Determine the (x, y) coordinate at the center of the cell enclosing the given text.  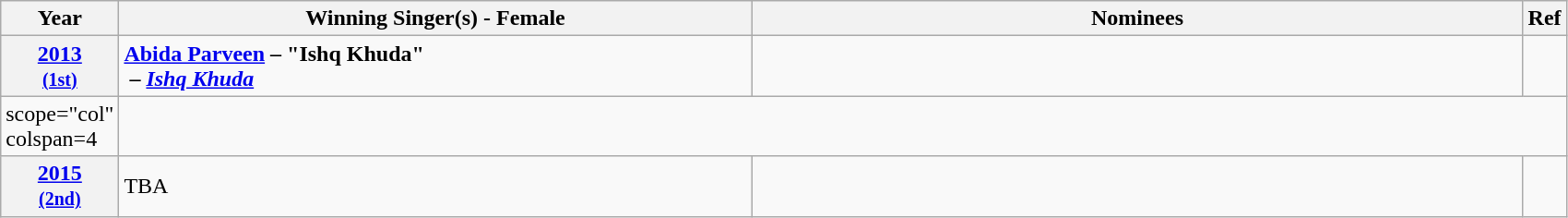
2013(1st) (60, 67)
TBA (435, 187)
Ref (1544, 18)
Year (60, 18)
Abida Parveen – "Ishq Khuda" – Ishq Khuda (435, 67)
Nominees (1137, 18)
2015(2nd) (60, 187)
Winning Singer(s) - Female (435, 18)
scope="col" colspan=4 (60, 126)
